Locate the cell with the specified text and output its (X, Y) center coordinate. 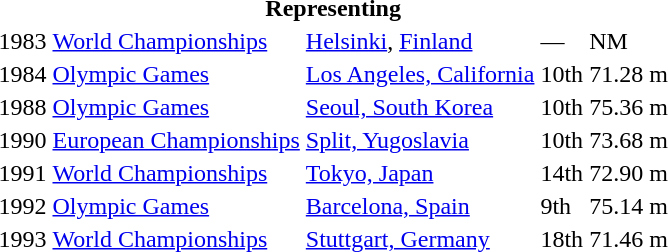
Helsinki, Finland (420, 41)
European Championships (176, 140)
Seoul, South Korea (420, 107)
— (562, 41)
9th (562, 206)
Los Angeles, California (420, 74)
Barcelona, Spain (420, 206)
Split, Yugoslavia (420, 140)
14th (562, 173)
Tokyo, Japan (420, 173)
